Determine the [x, y] coordinate at the center of the cell enclosing the given text.  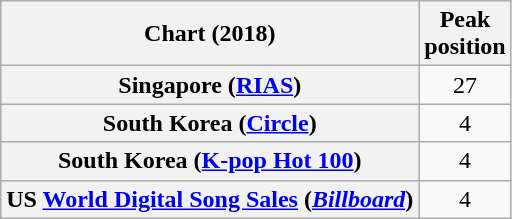
Peakposition [465, 34]
Singapore (RIAS) [210, 85]
US World Digital Song Sales (Billboard) [210, 199]
Chart (2018) [210, 34]
South Korea (Circle) [210, 123]
27 [465, 85]
South Korea (K-pop Hot 100) [210, 161]
